From the cell containing the given text, extract its center point as (X, Y) coordinate. 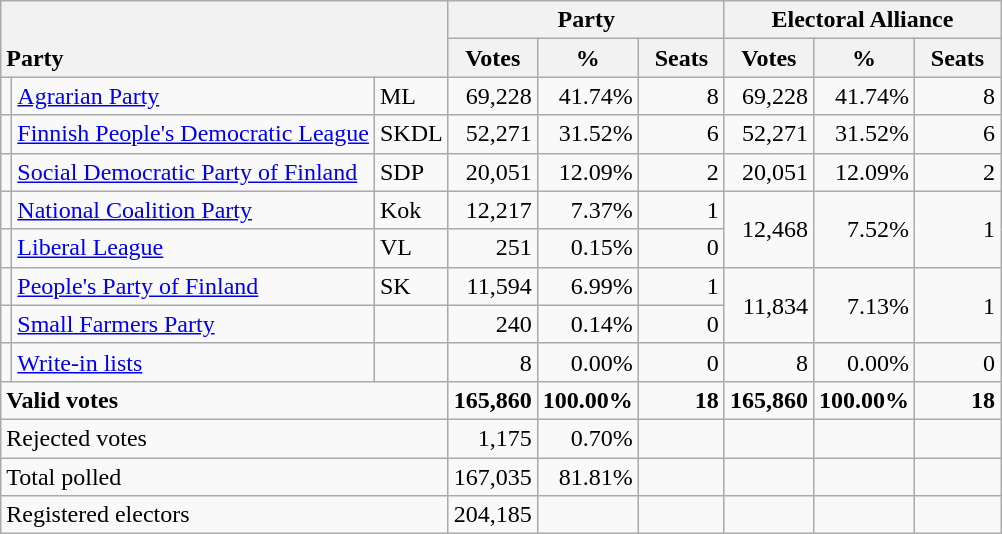
167,035 (492, 477)
Kok (411, 210)
7.37% (588, 210)
12,217 (492, 210)
SK (411, 286)
11,834 (768, 305)
240 (492, 324)
SKDL (411, 134)
Total polled (224, 477)
Write-in lists (194, 362)
7.13% (864, 305)
204,185 (492, 515)
0.15% (588, 248)
VL (411, 248)
SDP (411, 172)
Social Democratic Party of Finland (194, 172)
1,175 (492, 438)
Electoral Alliance (862, 20)
Rejected votes (224, 438)
National Coalition Party (194, 210)
0.70% (588, 438)
Finnish People's Democratic League (194, 134)
People's Party of Finland (194, 286)
Registered electors (224, 515)
Agrarian Party (194, 96)
Small Farmers Party (194, 324)
12,468 (768, 229)
Liberal League (194, 248)
Valid votes (224, 400)
7.52% (864, 229)
11,594 (492, 286)
251 (492, 248)
0.14% (588, 324)
81.81% (588, 477)
6.99% (588, 286)
ML (411, 96)
